Determine the [X, Y] coordinate at the center of the cell enclosing the given text.  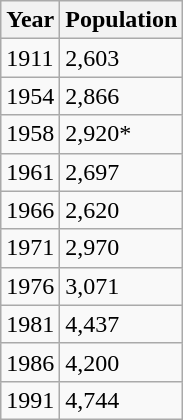
2,970 [122, 248]
1986 [30, 362]
1976 [30, 286]
Year [30, 20]
2,620 [122, 210]
2,697 [122, 172]
2,603 [122, 58]
4,200 [122, 362]
1981 [30, 324]
1971 [30, 248]
2,920* [122, 134]
1966 [30, 210]
2,866 [122, 96]
Population [122, 20]
1954 [30, 96]
4,744 [122, 400]
1911 [30, 58]
1958 [30, 134]
1991 [30, 400]
3,071 [122, 286]
4,437 [122, 324]
1961 [30, 172]
